Return (x, y) of the center of cell containing provided text 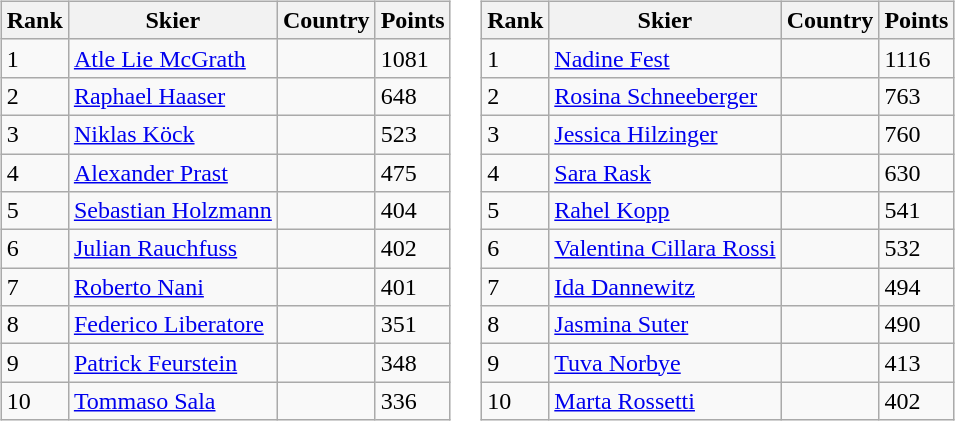
Nadine Fest (665, 58)
404 (412, 211)
336 (412, 401)
475 (412, 173)
490 (916, 325)
532 (916, 249)
351 (412, 325)
Federico Liberatore (172, 325)
Tommaso Sala (172, 401)
Jasmina Suter (665, 325)
Alexander Prast (172, 173)
Sebastian Holzmann (172, 211)
1116 (916, 58)
413 (916, 363)
Raphael Haaser (172, 96)
Niklas Köck (172, 134)
Julian Rauchfuss (172, 249)
Valentina Cillara Rossi (665, 249)
630 (916, 173)
Jessica Hilzinger (665, 134)
Tuva Norbye (665, 363)
348 (412, 363)
1081 (412, 58)
Rosina Schneeberger (665, 96)
763 (916, 96)
401 (412, 287)
494 (916, 287)
760 (916, 134)
523 (412, 134)
Rahel Kopp (665, 211)
Marta Rossetti (665, 401)
Ida Dannewitz (665, 287)
Atle Lie McGrath (172, 58)
Roberto Nani (172, 287)
541 (916, 211)
Patrick Feurstein (172, 363)
Sara Rask (665, 173)
648 (412, 96)
